Search for the cell housing the specified text and yield its [x, y] center coordinate. 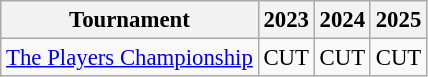
The Players Championship [130, 58]
2024 [342, 20]
Tournament [130, 20]
2023 [286, 20]
2025 [398, 20]
